Return (x, y) of the center of cell containing provided text 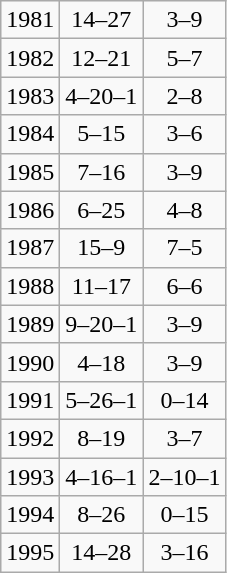
4–16–1 (102, 477)
5–15 (102, 134)
1988 (30, 286)
1986 (30, 210)
0–14 (184, 400)
3–6 (184, 134)
0–15 (184, 515)
2–8 (184, 96)
1989 (30, 324)
7–16 (102, 172)
3–7 (184, 438)
11–17 (102, 286)
4–18 (102, 362)
6–6 (184, 286)
1990 (30, 362)
1985 (30, 172)
1992 (30, 438)
2–10–1 (184, 477)
4–20–1 (102, 96)
9–20–1 (102, 324)
4–8 (184, 210)
14–28 (102, 553)
5–7 (184, 58)
1991 (30, 400)
14–27 (102, 20)
5–26–1 (102, 400)
1981 (30, 20)
8–26 (102, 515)
3–16 (184, 553)
1982 (30, 58)
1993 (30, 477)
1983 (30, 96)
1984 (30, 134)
6–25 (102, 210)
8–19 (102, 438)
1994 (30, 515)
7–5 (184, 248)
1987 (30, 248)
1995 (30, 553)
15–9 (102, 248)
12–21 (102, 58)
